For the text-containing cell, return its midpoint in (X, Y) coordinate format. 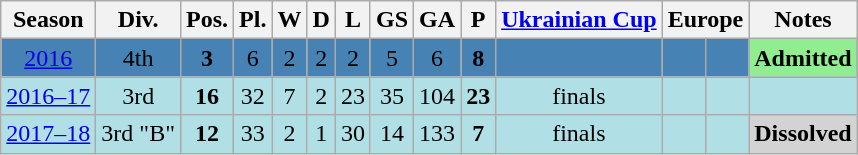
Dissolved (803, 134)
Div. (138, 20)
2016 (48, 58)
133 (438, 134)
3 (206, 58)
GS (392, 20)
Pl. (253, 20)
W (290, 20)
14 (392, 134)
104 (438, 96)
32 (253, 96)
P (478, 20)
Season (48, 20)
16 (206, 96)
Admitted (803, 58)
Pos. (206, 20)
GA (438, 20)
35 (392, 96)
2017–18 (48, 134)
2016–17 (48, 96)
12 (206, 134)
1 (321, 134)
D (321, 20)
Ukrainian Cup (579, 20)
3rd "B" (138, 134)
33 (253, 134)
5 (392, 58)
3rd (138, 96)
8 (478, 58)
30 (352, 134)
Europe (706, 20)
Notes (803, 20)
4th (138, 58)
L (352, 20)
